Provide the [X, Y] coordinate of the cell's center where the given text is located.  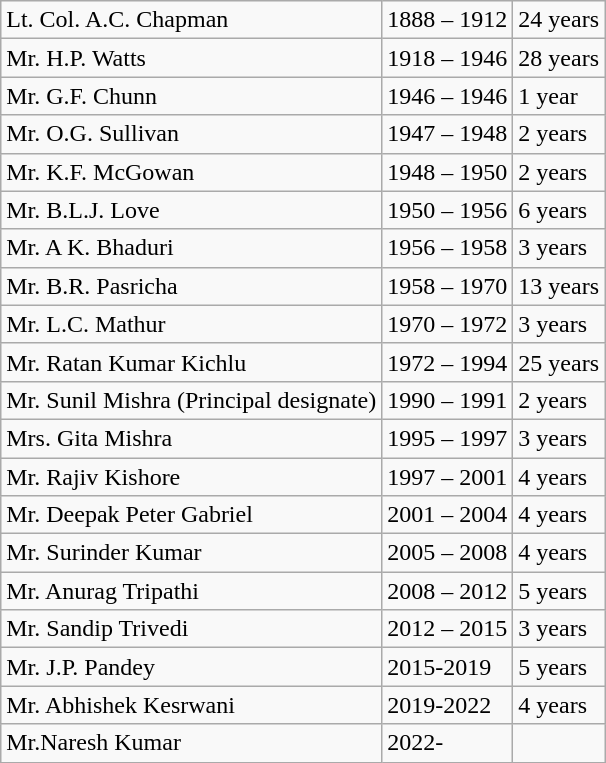
13 years [559, 286]
1970 – 1972 [448, 324]
1 year [559, 96]
Mr. J.P. Pandey [192, 667]
Mr. Ratan Kumar Kichlu [192, 362]
1948 – 1950 [448, 172]
25 years [559, 362]
1972 – 1994 [448, 362]
2022- [448, 743]
1946 – 1946 [448, 96]
1997 – 2001 [448, 477]
Mr. Sandip Trivedi [192, 629]
2001 – 2004 [448, 515]
Mr. Rajiv Kishore [192, 477]
Mr. Abhishek Kesrwani [192, 705]
Lt. Col. A.C. Chapman [192, 20]
2008 – 2012 [448, 591]
Mr. G.F. Chunn [192, 96]
2005 – 2008 [448, 553]
Mr. L.C. Mathur [192, 324]
6 years [559, 210]
Mrs. Gita Mishra [192, 438]
Mr. Anurag Tripathi [192, 591]
1950 – 1956 [448, 210]
1956 – 1958 [448, 248]
Mr. H.P. Watts [192, 58]
Mr. Deepak Peter Gabriel [192, 515]
Mr. A K. Bhaduri [192, 248]
2015-2019 [448, 667]
Mr. O.G. Sullivan [192, 134]
Mr. Surinder Kumar [192, 553]
1947 – 1948 [448, 134]
24 years [559, 20]
2012 – 2015 [448, 629]
1958 – 1970 [448, 286]
1918 – 1946 [448, 58]
Mr. B.L.J. Love [192, 210]
1990 – 1991 [448, 400]
Mr.Naresh Kumar [192, 743]
Mr. Sunil Mishra (Principal designate) [192, 400]
Mr. B.R. Pasricha [192, 286]
28 years [559, 58]
Mr. K.F. McGowan [192, 172]
2019-2022 [448, 705]
1888 – 1912 [448, 20]
1995 – 1997 [448, 438]
